Pinpoint the cell where the given text exists, returning its (X, Y) midpoint coordinate. 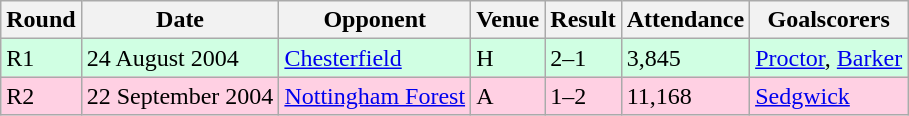
Nottingham Forest (375, 96)
1–2 (583, 96)
11,168 (685, 96)
2–1 (583, 58)
R1 (41, 58)
Sedgwick (829, 96)
R2 (41, 96)
Goalscorers (829, 20)
Result (583, 20)
3,845 (685, 58)
22 September 2004 (180, 96)
Opponent (375, 20)
Venue (508, 20)
Round (41, 20)
A (508, 96)
24 August 2004 (180, 58)
Date (180, 20)
Attendance (685, 20)
Chesterfield (375, 58)
H (508, 58)
Proctor, Barker (829, 58)
